Provide the (x, y) coordinate of the cell's center where the given text is located.  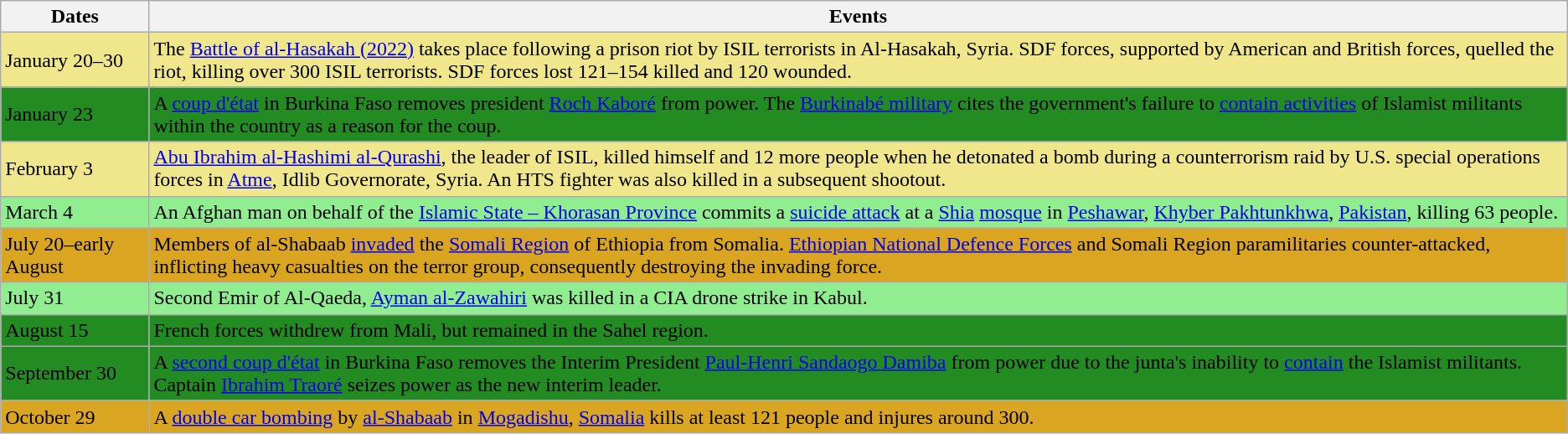
August 15 (75, 330)
A double car bombing by al-Shabaab in Mogadishu, Somalia kills at least 121 people and injures around 300. (858, 416)
January 23 (75, 114)
February 3 (75, 169)
French forces withdrew from Mali, but remained in the Sahel region. (858, 330)
January 20–30 (75, 60)
September 30 (75, 374)
Dates (75, 17)
Second Emir of Al-Qaeda, Ayman al-Zawahiri was killed in a CIA drone strike in Kabul. (858, 298)
March 4 (75, 212)
Events (858, 17)
July 31 (75, 298)
July 20–early August (75, 255)
October 29 (75, 416)
